Pinpoint the cell where the given text exists, returning its (X, Y) midpoint coordinate. 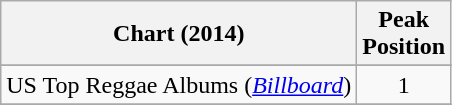
US Top Reggae Albums (Billboard) (179, 85)
1 (404, 85)
Chart (2014) (179, 34)
Peak Position (404, 34)
